Detect which cell encompasses the target text, then output its (x, y) center coordinate. 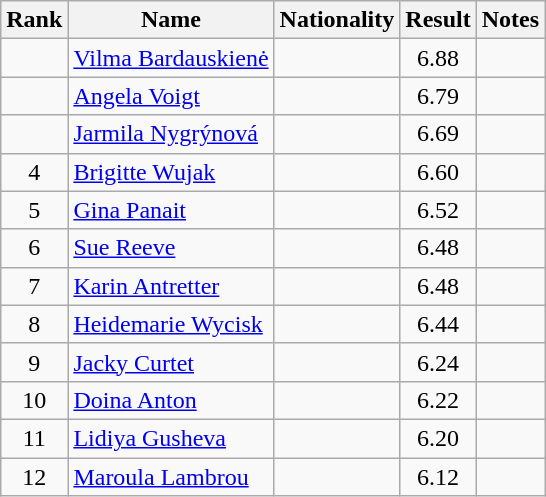
Brigitte Wujak (171, 172)
6.69 (438, 134)
Angela Voigt (171, 96)
Heidemarie Wycisk (171, 324)
Doina Anton (171, 400)
10 (34, 400)
8 (34, 324)
6 (34, 248)
6.12 (438, 477)
Jacky Curtet (171, 362)
Notes (510, 20)
7 (34, 286)
Sue Reeve (171, 248)
Nationality (337, 20)
4 (34, 172)
6.20 (438, 438)
6.52 (438, 210)
11 (34, 438)
6.79 (438, 96)
9 (34, 362)
Result (438, 20)
6.24 (438, 362)
12 (34, 477)
Lidiya Gusheva (171, 438)
6.44 (438, 324)
6.60 (438, 172)
Rank (34, 20)
Karin Antretter (171, 286)
5 (34, 210)
Maroula Lambrou (171, 477)
Name (171, 20)
Vilma Bardauskienė (171, 58)
Jarmila Nygrýnová (171, 134)
Gina Panait (171, 210)
6.22 (438, 400)
6.88 (438, 58)
